Locate the cell with the specified text and output its (x, y) center coordinate. 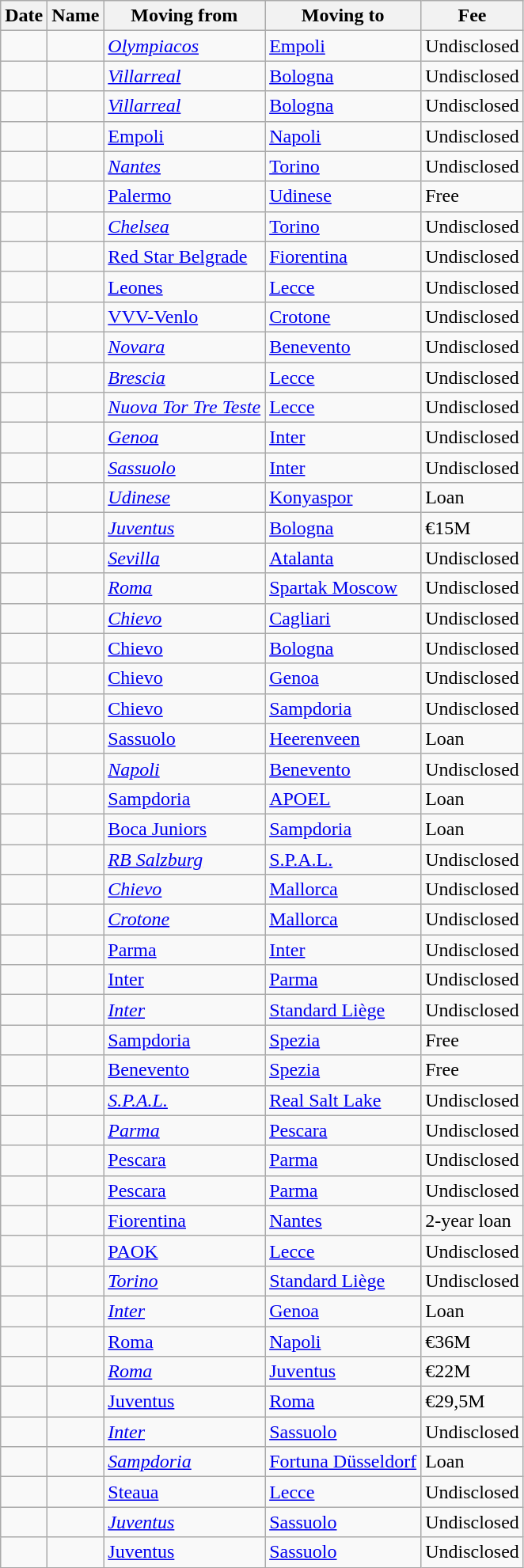
Moving to (344, 16)
Name (76, 16)
Red Star Belgrade (184, 256)
Fortuna Düsseldorf (344, 1462)
VVV-Venlo (184, 317)
Konyaspor (344, 498)
RB Salzburg (184, 859)
Steaua (184, 1492)
€15M (473, 528)
€36M (473, 1342)
Heerenveen (344, 738)
APOEL (344, 799)
Sevilla (184, 558)
Spartak Moscow (344, 588)
Leones (184, 287)
€29,5M (473, 1402)
Moving from (184, 16)
PAOK (184, 1251)
Real Salt Lake (344, 1100)
Date (24, 16)
Brescia (184, 378)
Novara (184, 347)
€22M (473, 1372)
Fee (473, 16)
Atalanta (344, 558)
Palermo (184, 196)
Nuova Tor Tre Teste (184, 408)
Boca Juniors (184, 829)
Cagliari (344, 618)
Olympiacos (184, 46)
2-year loan (473, 1221)
Chelsea (184, 226)
